From the cell containing the given text, extract its center point as (X, Y) coordinate. 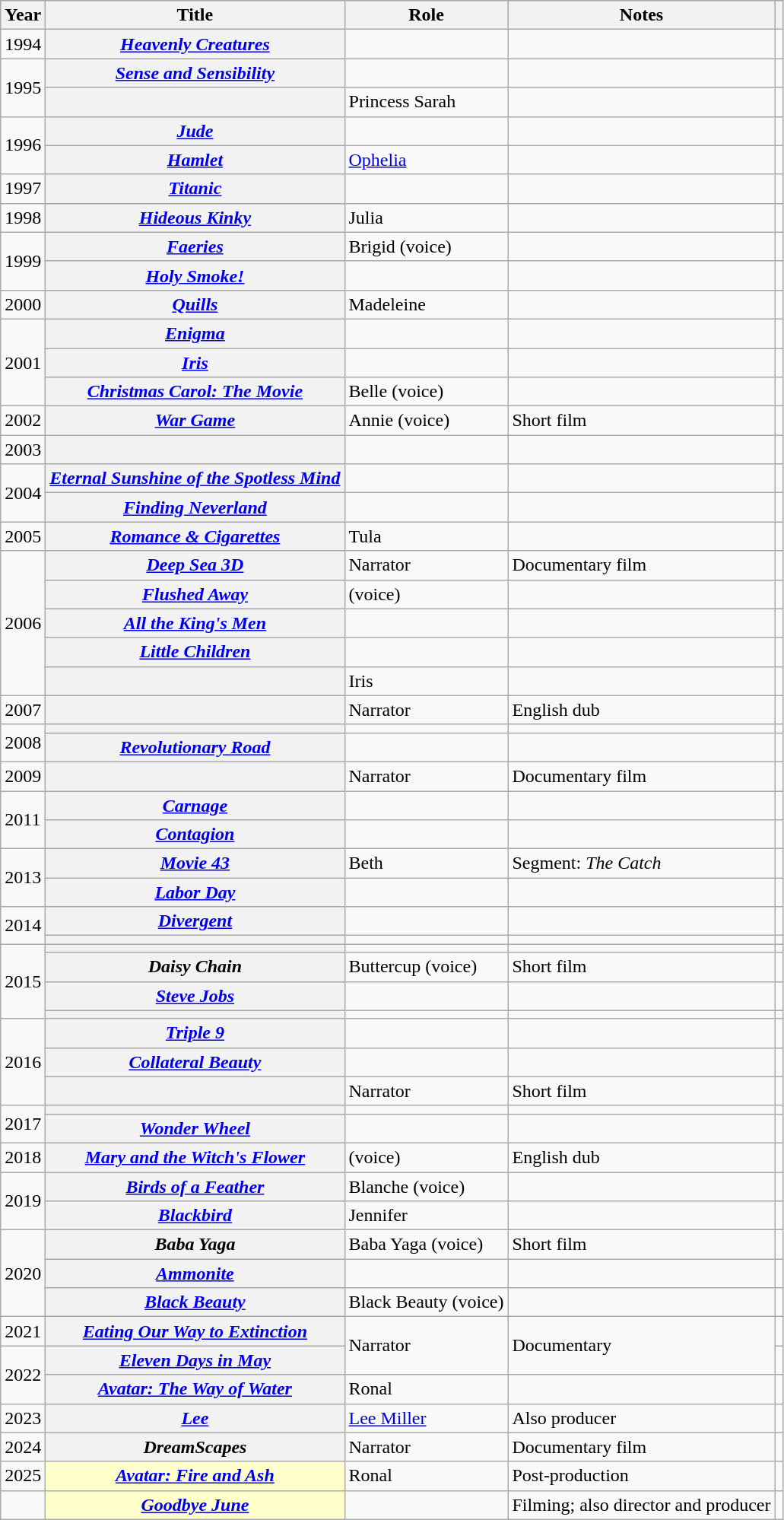
Movie 43 (195, 863)
Heavenly Creatures (195, 44)
1995 (23, 87)
Finding Neverland (195, 507)
Hideous Kinky (195, 218)
Title (195, 15)
2006 (23, 623)
Blackbird (195, 1216)
Eating Our Way to Extinction (195, 1331)
Hamlet (195, 160)
Baba Yaga (voice) (426, 1245)
Christmas Carol: The Movie (195, 392)
2002 (23, 421)
2021 (23, 1331)
All the King's Men (195, 623)
2009 (23, 776)
DreamScapes (195, 1447)
2020 (23, 1274)
Buttercup (voice) (426, 967)
2007 (23, 710)
Steve Jobs (195, 996)
Collateral Beauty (195, 1062)
2022 (23, 1375)
Julia (426, 218)
Divergent (195, 921)
Jude (195, 131)
Year (23, 15)
2023 (23, 1418)
Black Beauty (195, 1302)
2008 (23, 743)
Little Children (195, 652)
2011 (23, 820)
2004 (23, 493)
Brigid (voice) (426, 246)
Blanche (voice) (426, 1186)
Triple 9 (195, 1033)
Revolutionary Road (195, 747)
Avatar: The Way of Water (195, 1389)
2014 (23, 925)
2017 (23, 1124)
Annie (voice) (426, 421)
Deep Sea 3D (195, 565)
Carnage (195, 806)
Ammonite (195, 1274)
Birds of a Feather (195, 1186)
2015 (23, 981)
Madeleine (426, 304)
Also producer (642, 1418)
Quills (195, 304)
Flushed Away (195, 594)
Ophelia (426, 160)
2024 (23, 1447)
Holy Smoke! (195, 275)
2025 (23, 1476)
Belle (voice) (426, 392)
War Game (195, 421)
Princess Sarah (426, 102)
Baba Yaga (195, 1245)
Beth (426, 863)
Sense and Sensibility (195, 73)
Lee (195, 1418)
Titanic (195, 189)
Notes (642, 15)
Daisy Chain (195, 967)
Eleven Days in May (195, 1360)
Documentary (642, 1346)
1999 (23, 261)
Post-production (642, 1476)
Jennifer (426, 1216)
1996 (23, 145)
1998 (23, 218)
Filming; also director and producer (642, 1505)
Enigma (195, 333)
2005 (23, 536)
Contagion (195, 835)
Black Beauty (voice) (426, 1302)
Role (426, 15)
2018 (23, 1157)
2001 (23, 362)
Mary and the Witch's Flower (195, 1157)
Romance & Cigarettes (195, 536)
Segment: The Catch (642, 863)
1997 (23, 189)
Faeries (195, 246)
Lee Miller (426, 1418)
2000 (23, 304)
Eternal Sunshine of the Spotless Mind (195, 479)
1994 (23, 44)
Avatar: Fire and Ash (195, 1476)
2016 (23, 1062)
2019 (23, 1200)
2013 (23, 878)
Goodbye June (195, 1505)
Wonder Wheel (195, 1128)
2003 (23, 450)
Labor Day (195, 892)
Tula (426, 536)
